Provide the (X, Y) coordinate of the cell's center where the given text is located.  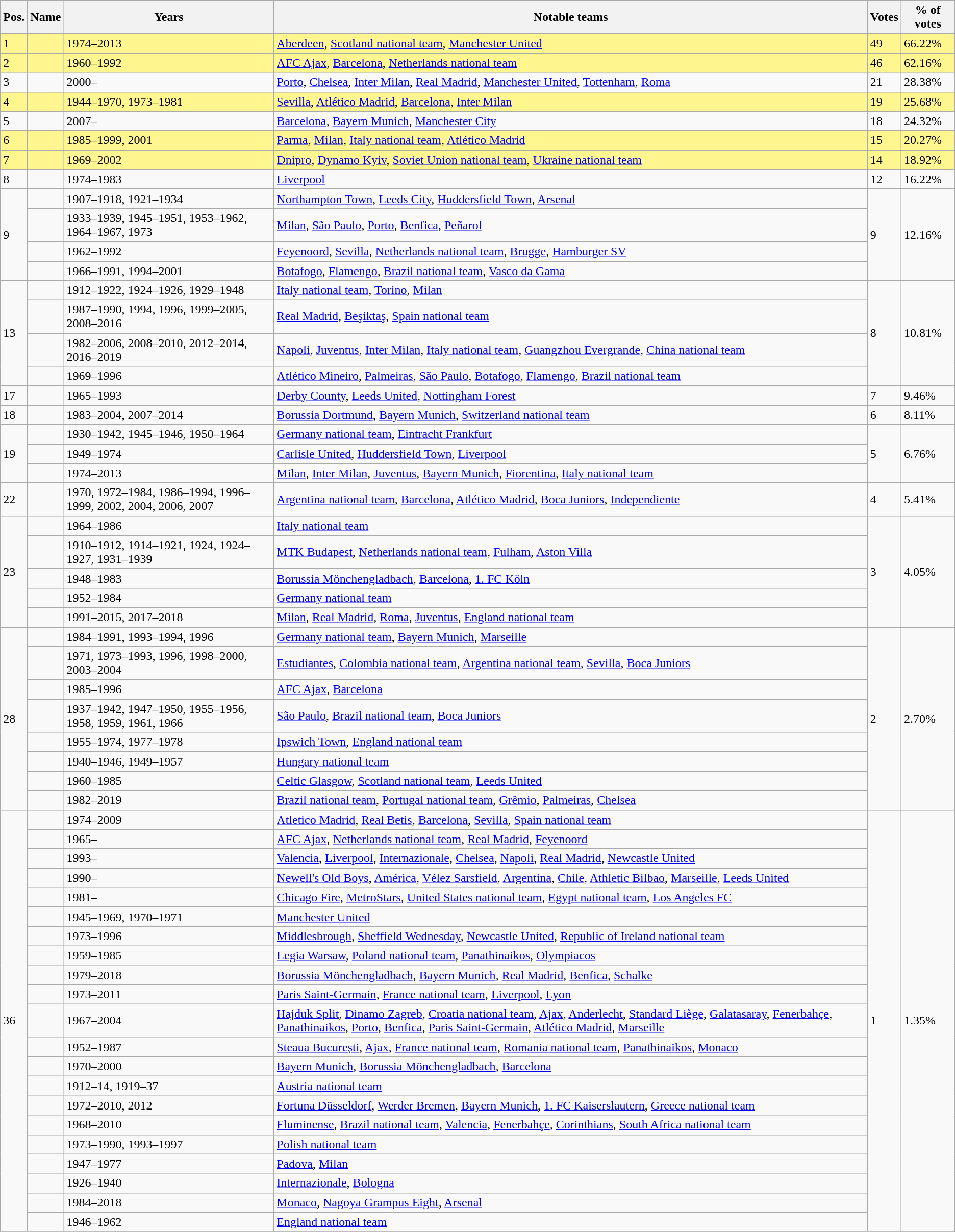
1990– (169, 878)
Chicago Fire, MetroStars, United States national team, Egypt national team, Los Angeles FC (570, 897)
Pos. (14, 17)
Borussia Mönchengladbach, Bayern Munich, Real Madrid, Benfica, Schalke (570, 975)
Years (169, 17)
England national team (570, 1222)
24.32% (927, 121)
Feyenoord, Sevilla, Netherlands national team, Brugge, Hamburger SV (570, 251)
Manchester United (570, 917)
Legia Warsaw, Poland national team, Panathinaikos, Olympiacos (570, 955)
13 (14, 333)
Austria national team (570, 1086)
MTK Budapest, Netherlands national team, Fulham, Aston Villa (570, 552)
1973–1996 (169, 936)
Valencia, Liverpool, Internazionale, Chelsea, Napoli, Real Madrid, Newcastle United (570, 858)
1984–2018 (169, 1202)
1979–2018 (169, 975)
66.22% (927, 43)
1952–1984 (169, 598)
62.16% (927, 63)
1993– (169, 858)
Celtic Glasgow, Scotland national team, Leeds United (570, 781)
1.35% (927, 1021)
1967–2004 (169, 1021)
AFC Ajax, Barcelona, Netherlands national team (570, 63)
Botafogo, Flamengo, Brazil national team, Vasco da Gama (570, 271)
Germany national team, Bayern Munich, Marseille (570, 636)
Bayern Munich, Borussia Mönchengladbach, Barcelona (570, 1067)
1910–1912, 1914–1921, 1924, 1924–1927, 1931–1939 (169, 552)
Name (46, 17)
Italy national team, Torino, Milan (570, 290)
Monaco, Nagoya Grampus Eight, Arsenal (570, 1202)
1973–2011 (169, 995)
Polish national team (570, 1144)
Dnipro, Dynamo Kyiv, Soviet Union national team, Ukraine national team (570, 160)
Sevilla, Atlético Madrid, Barcelona, Inter Milan (570, 102)
Parma, Milan, Italy national team, Atlético Madrid (570, 140)
1970–2000 (169, 1067)
1987–1990, 1994, 1996, 1999–2005, 2008–2016 (169, 316)
25.68% (927, 102)
São Paulo, Brazil national team, Boca Juniors (570, 716)
1930–1942, 1945–1946, 1950–1964 (169, 434)
46 (884, 63)
1946–1962 (169, 1222)
Ipswich Town, England national team (570, 742)
Derby County, Leeds United, Nottingham Forest (570, 396)
1970, 1972–1984, 1986–1994, 1996–1999, 2002, 2004, 2006, 2007 (169, 499)
15 (884, 140)
1952–1987 (169, 1047)
1982–2006, 2008–2010, 2012–2014, 2016–2019 (169, 350)
1969–1996 (169, 376)
% of votes (927, 17)
1960–1985 (169, 781)
1968–2010 (169, 1125)
1948–1983 (169, 578)
AFC Ajax, Barcelona (570, 689)
1972–2010, 2012 (169, 1105)
1966–1991, 1994–2001 (169, 271)
1984–1991, 1993–1994, 1996 (169, 636)
Porto, Chelsea, Inter Milan, Real Madrid, Manchester United, Tottenham, Roma (570, 82)
Newell's Old Boys, América, Vélez Sarsfield, Argentina, Chile, Athletic Bilbao, Marseille, Leeds United (570, 878)
Milan, Real Madrid, Roma, Juventus, England national team (570, 617)
Notable teams (570, 17)
2.70% (927, 718)
1959–1985 (169, 955)
14 (884, 160)
1912–1922, 1924–1926, 1929–1948 (169, 290)
9.46% (927, 396)
Italy national team (570, 526)
2000– (169, 82)
16.22% (927, 179)
1907–1918, 1921–1934 (169, 199)
49 (884, 43)
1981– (169, 897)
Hungary national team (570, 761)
1933–1939, 1945–1951, 1953–1962, 1964–1967, 1973 (169, 225)
18.92% (927, 160)
Internazionale, Bologna (570, 1183)
Middlesbrough, Sheffield Wednesday, Newcastle United, Republic of Ireland national team (570, 936)
1944–1970, 1973–1981 (169, 102)
10.81% (927, 333)
Atletico Madrid, Real Betis, Barcelona, Sevilla, Spain national team (570, 820)
Atlético Mineiro, Palmeiras, São Paulo, Botafogo, Flamengo, Brazil national team (570, 376)
Barcelona, Bayern Munich, Manchester City (570, 121)
Germany national team, Eintracht Frankfurt (570, 434)
1974–2009 (169, 820)
Brazil national team, Portugal national team, Grêmio, Palmeiras, Chelsea (570, 800)
22 (14, 499)
Aberdeen, Scotland national team, Manchester United (570, 43)
23 (14, 572)
1926–1940 (169, 1183)
1965–1993 (169, 396)
1945–1969, 1970–1971 (169, 917)
Germany national team (570, 598)
1912–14, 1919–37 (169, 1086)
28.38% (927, 82)
12.16% (927, 235)
6.76% (927, 454)
Fluminense, Brazil national team, Valencia, Fenerbahçe, Corinthians, South Africa national team (570, 1125)
Borussia Dortmund, Bayern Munich, Switzerland national team (570, 415)
1974–1983 (169, 179)
Liverpool (570, 179)
Carlisle United, Huddersfield Town, Liverpool (570, 454)
1949–1974 (169, 454)
1985–1999, 2001 (169, 140)
20.27% (927, 140)
1983–2004, 2007–2014 (169, 415)
Padova, Milan (570, 1164)
Real Madrid, Beşiktaş, Spain national team (570, 316)
1947–1977 (169, 1164)
1962–1992 (169, 251)
1940–1946, 1949–1957 (169, 761)
1982–2019 (169, 800)
Votes (884, 17)
Borussia Mönchengladbach, Barcelona, 1. FC Köln (570, 578)
Northampton Town, Leeds City, Huddersfield Town, Arsenal (570, 199)
1960–1992 (169, 63)
4.05% (927, 572)
Steaua București, Ajax, France national team, Romania national team, Panathinaikos, Monaco (570, 1047)
21 (884, 82)
Napoli, Juventus, Inter Milan, Italy national team, Guangzhou Evergrande, China national team (570, 350)
17 (14, 396)
1991–2015, 2017–2018 (169, 617)
1937–1942, 1947–1950, 1955–1956, 1958, 1959, 1961, 1966 (169, 716)
Paris Saint-Germain, France national team, Liverpool, Lyon (570, 995)
36 (14, 1021)
1973–1990, 1993–1997 (169, 1144)
AFC Ajax, Netherlands national team, Real Madrid, Feyenoord (570, 839)
1971, 1973–1993, 1996, 1998–2000, 2003–2004 (169, 663)
Milan, Inter Milan, Juventus, Bayern Munich, Fiorentina, Italy national team (570, 473)
8.11% (927, 415)
1969–2002 (169, 160)
28 (14, 718)
1985–1996 (169, 689)
Milan, São Paulo, Porto, Benfica, Peñarol (570, 225)
2007– (169, 121)
1965– (169, 839)
1955–1974, 1977–1978 (169, 742)
Fortuna Düsseldorf, Werder Bremen, Bayern Munich, 1. FC Kaiserslautern, Greece national team (570, 1105)
1964–1986 (169, 526)
12 (884, 179)
5.41% (927, 499)
Estudiantes, Colombia national team, Argentina national team, Sevilla, Boca Juniors (570, 663)
Argentina national team, Barcelona, Atlético Madrid, Boca Juniors, Independiente (570, 499)
